Detect which cell encompasses the target text, then output its (x, y) center coordinate. 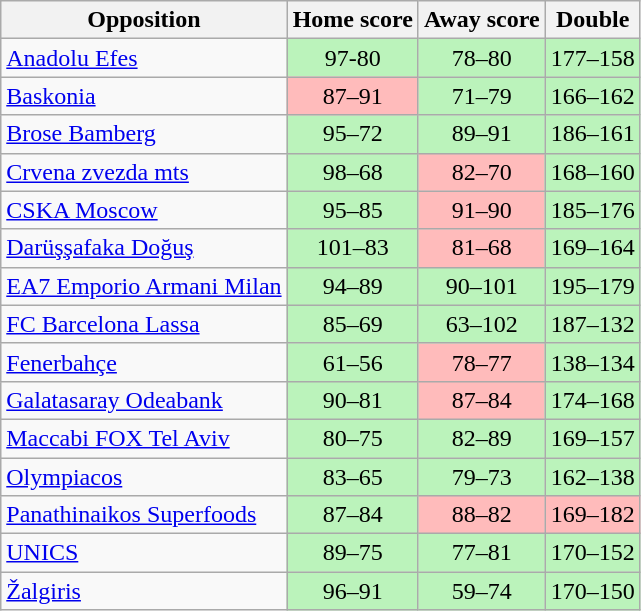
Fenerbahçe (144, 362)
166–162 (592, 96)
168–160 (592, 172)
97-80 (352, 58)
170–152 (592, 553)
186–161 (592, 134)
80–75 (352, 438)
96–91 (352, 591)
89–91 (482, 134)
59–74 (482, 591)
63–102 (482, 324)
Žalgiris (144, 591)
Away score (482, 20)
185–176 (592, 210)
85–69 (352, 324)
Double (592, 20)
61–56 (352, 362)
169–157 (592, 438)
Opposition (144, 20)
FC Barcelona Lassa (144, 324)
174–168 (592, 400)
UNICS (144, 553)
77–81 (482, 553)
88–82 (482, 515)
79–73 (482, 477)
83–65 (352, 477)
81–68 (482, 248)
CSKA Moscow (144, 210)
Anadolu Efes (144, 58)
Home score (352, 20)
90–101 (482, 286)
EA7 Emporio Armani Milan (144, 286)
170–150 (592, 591)
89–75 (352, 553)
Galatasaray Odeabank (144, 400)
94–89 (352, 286)
162–138 (592, 477)
78–77 (482, 362)
Maccabi FOX Tel Aviv (144, 438)
Baskonia (144, 96)
82–89 (482, 438)
195–179 (592, 286)
Panathinaikos Superfoods (144, 515)
91–90 (482, 210)
78–80 (482, 58)
138–134 (592, 362)
169–182 (592, 515)
Crvena zvezda mts (144, 172)
187–132 (592, 324)
Brose Bamberg (144, 134)
71–79 (482, 96)
87–91 (352, 96)
177–158 (592, 58)
Olympiacos (144, 477)
Darüşşafaka Doğuş (144, 248)
169–164 (592, 248)
90–81 (352, 400)
98–68 (352, 172)
82–70 (482, 172)
95–72 (352, 134)
95–85 (352, 210)
101–83 (352, 248)
